Output the [x, y] coordinate of the center of the cell containing the given text.  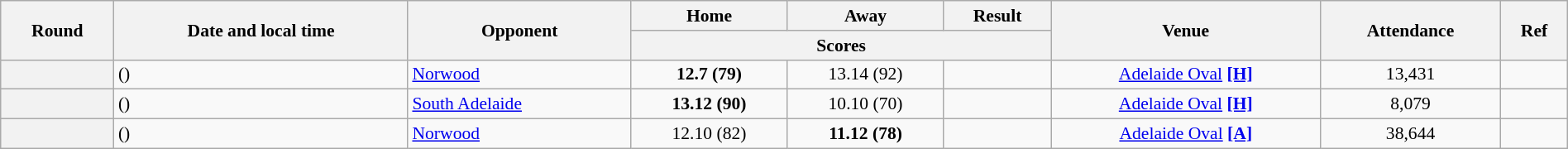
Attendance [1411, 30]
Result [997, 16]
10.10 (70) [865, 104]
Home [710, 16]
13.12 (90) [710, 104]
13,431 [1411, 74]
Ref [1534, 30]
Venue [1186, 30]
Adelaide Oval [A] [1186, 134]
Away [865, 16]
13.14 (92) [865, 74]
11.12 (78) [865, 134]
Opponent [519, 30]
Date and local time [261, 30]
Round [58, 30]
Scores [841, 46]
South Adelaide [519, 104]
12.7 (79) [710, 74]
8,079 [1411, 104]
12.10 (82) [710, 134]
38,644 [1411, 134]
